Search for the cell housing the specified text and yield its [x, y] center coordinate. 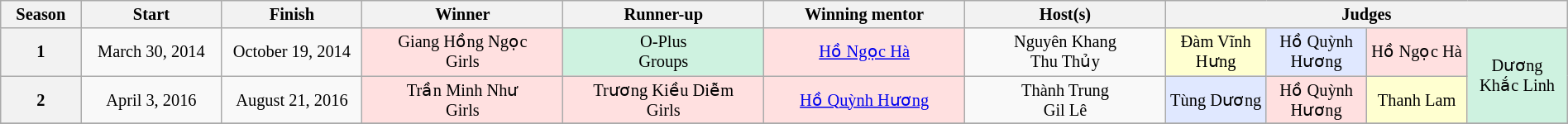
Thành TrungGil Lê [1065, 100]
2 [41, 100]
Start [151, 14]
1 [41, 52]
Host(s) [1065, 14]
March 30, 2014 [151, 52]
O-PlusGroups [663, 52]
Nguyên KhangThu Thủy [1065, 52]
August 21, 2016 [292, 100]
Season [41, 14]
Finish [292, 14]
Tùng Dương [1216, 100]
Trương Kiều DiễmGirls [663, 100]
Đàm Vĩnh Hưng [1216, 52]
October 19, 2014 [292, 52]
Dương Khắc Linh [1518, 76]
April 3, 2016 [151, 100]
Runner-up [663, 14]
Trần Minh NhưGirls [463, 100]
Winning mentor [865, 14]
Giang Hồng NgọcGirls [463, 52]
Judges [1366, 14]
Thanh Lam [1416, 100]
Winner [463, 14]
